Search for the cell housing the specified text and yield its (x, y) center coordinate. 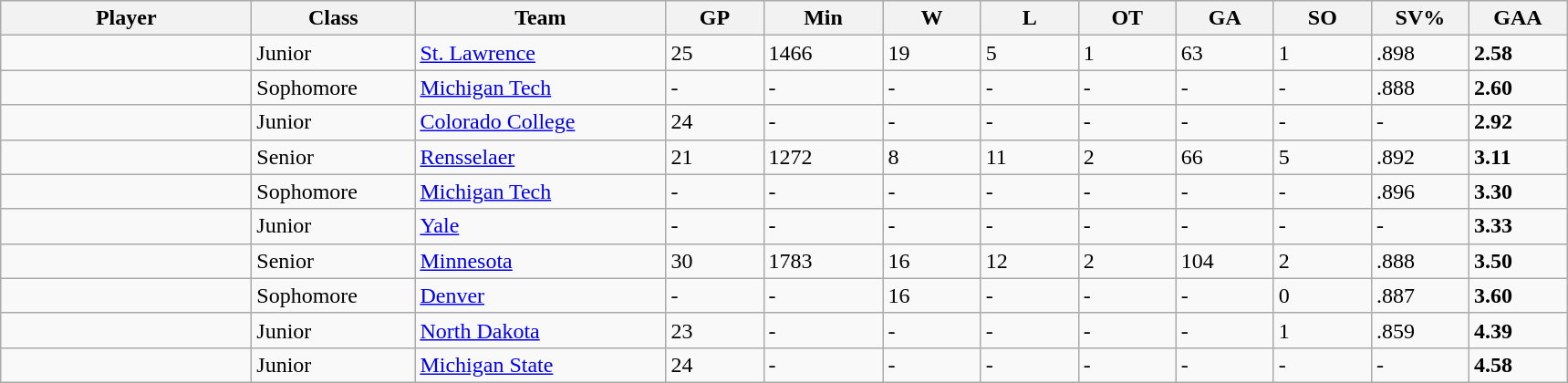
Min (823, 18)
OT (1127, 18)
Team (540, 18)
0 (1323, 295)
W (932, 18)
SV% (1419, 18)
GP (715, 18)
1466 (823, 53)
GAA (1518, 18)
2.58 (1518, 53)
2.60 (1518, 88)
3.60 (1518, 295)
2.92 (1518, 122)
25 (715, 53)
Rensselaer (540, 157)
L (1029, 18)
4.39 (1518, 330)
Player (126, 18)
Yale (540, 226)
3.33 (1518, 226)
SO (1323, 18)
St. Lawrence (540, 53)
.898 (1419, 53)
63 (1224, 53)
.892 (1419, 157)
Michigan State (540, 365)
Colorado College (540, 122)
8 (932, 157)
Class (334, 18)
North Dakota (540, 330)
66 (1224, 157)
Denver (540, 295)
Minnesota (540, 261)
21 (715, 157)
30 (715, 261)
3.30 (1518, 191)
3.11 (1518, 157)
1272 (823, 157)
.859 (1419, 330)
19 (932, 53)
4.58 (1518, 365)
11 (1029, 157)
.896 (1419, 191)
.887 (1419, 295)
GA (1224, 18)
23 (715, 330)
3.50 (1518, 261)
104 (1224, 261)
1783 (823, 261)
12 (1029, 261)
